Search for the cell housing the specified text and yield its [x, y] center coordinate. 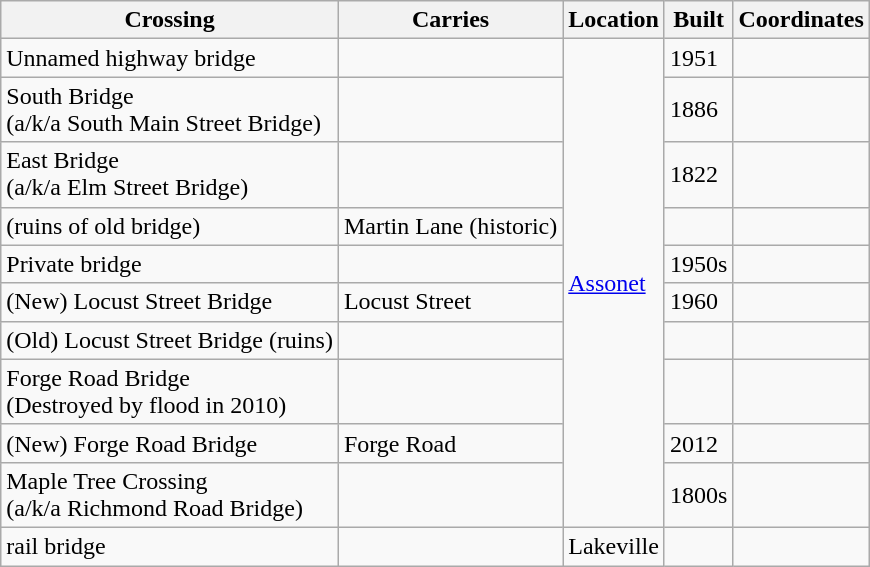
1822 [698, 174]
1800s [698, 494]
South Bridge(a/k/a South Main Street Bridge) [170, 110]
Location [614, 20]
2012 [698, 443]
Carries [450, 20]
Forge Road Bridge(Destroyed by flood in 2010) [170, 392]
(New) Locust Street Bridge [170, 302]
Crossing [170, 20]
(ruins of old bridge) [170, 226]
Locust Street [450, 302]
Forge Road [450, 443]
Lakeville [614, 546]
(New) Forge Road Bridge [170, 443]
Private bridge [170, 264]
1886 [698, 110]
Assonet [614, 284]
1951 [698, 58]
1950s [698, 264]
Martin Lane (historic) [450, 226]
Unnamed highway bridge [170, 58]
1960 [698, 302]
rail bridge [170, 546]
East Bridge(a/k/a Elm Street Bridge) [170, 174]
(Old) Locust Street Bridge (ruins) [170, 340]
Built [698, 20]
Coordinates [801, 20]
Maple Tree Crossing(a/k/a Richmond Road Bridge) [170, 494]
